Scan for the cell matching the given text and deliver its (x, y) coordinate at center. 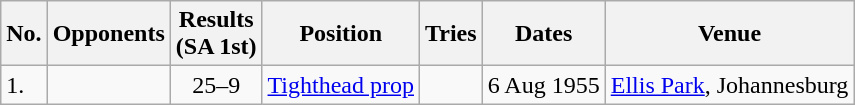
No. (24, 34)
Opponents (108, 34)
Venue (730, 34)
Position (341, 34)
Dates (544, 34)
Tries (452, 34)
6 Aug 1955 (544, 85)
25–9 (216, 85)
Ellis Park, Johannesburg (730, 85)
1. (24, 85)
Results(SA 1st) (216, 34)
Tighthead prop (341, 85)
